Find where the given text appears and provide that cell's center as [X, Y] coordinate. 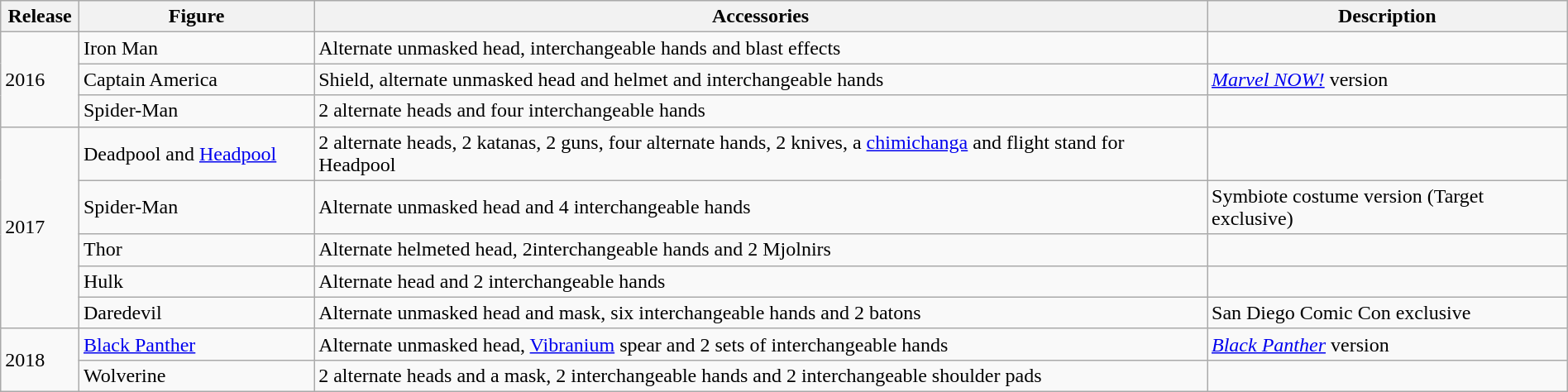
Alternate unmasked head, interchangeable hands and blast effects [761, 48]
2 alternate heads and four interchangeable hands [761, 111]
Figure [196, 17]
2 alternate heads, 2 katanas, 2 guns, four alternate hands, 2 knives, a chimichanga and flight stand for Headpool [761, 154]
2 alternate heads and a mask, 2 interchangeable hands and 2 interchangeable shoulder pads [761, 375]
Marvel NOW! version [1388, 79]
2017 [40, 227]
Alternate unmasked head, Vibranium spear and 2 sets of interchangeable hands [761, 344]
Black Panther version [1388, 344]
2018 [40, 360]
Wolverine [196, 375]
Shield, alternate unmasked head and helmet and interchangeable hands [761, 79]
Alternate unmasked head and mask, six interchangeable hands and 2 batons [761, 313]
Hulk [196, 281]
Symbiote costume version (Target exclusive) [1388, 207]
San Diego Comic Con exclusive [1388, 313]
Captain America [196, 79]
Daredevil [196, 313]
Iron Man [196, 48]
Deadpool and Headpool [196, 154]
Release [40, 17]
Alternate helmeted head, 2interchangeable hands and 2 Mjolnirs [761, 250]
Black Panther [196, 344]
Thor [196, 250]
Accessories [761, 17]
Description [1388, 17]
Alternate head and 2 interchangeable hands [761, 281]
2016 [40, 79]
Alternate unmasked head and 4 interchangeable hands [761, 207]
